Provide the (X, Y) coordinate of the cell's center where the given text is located.  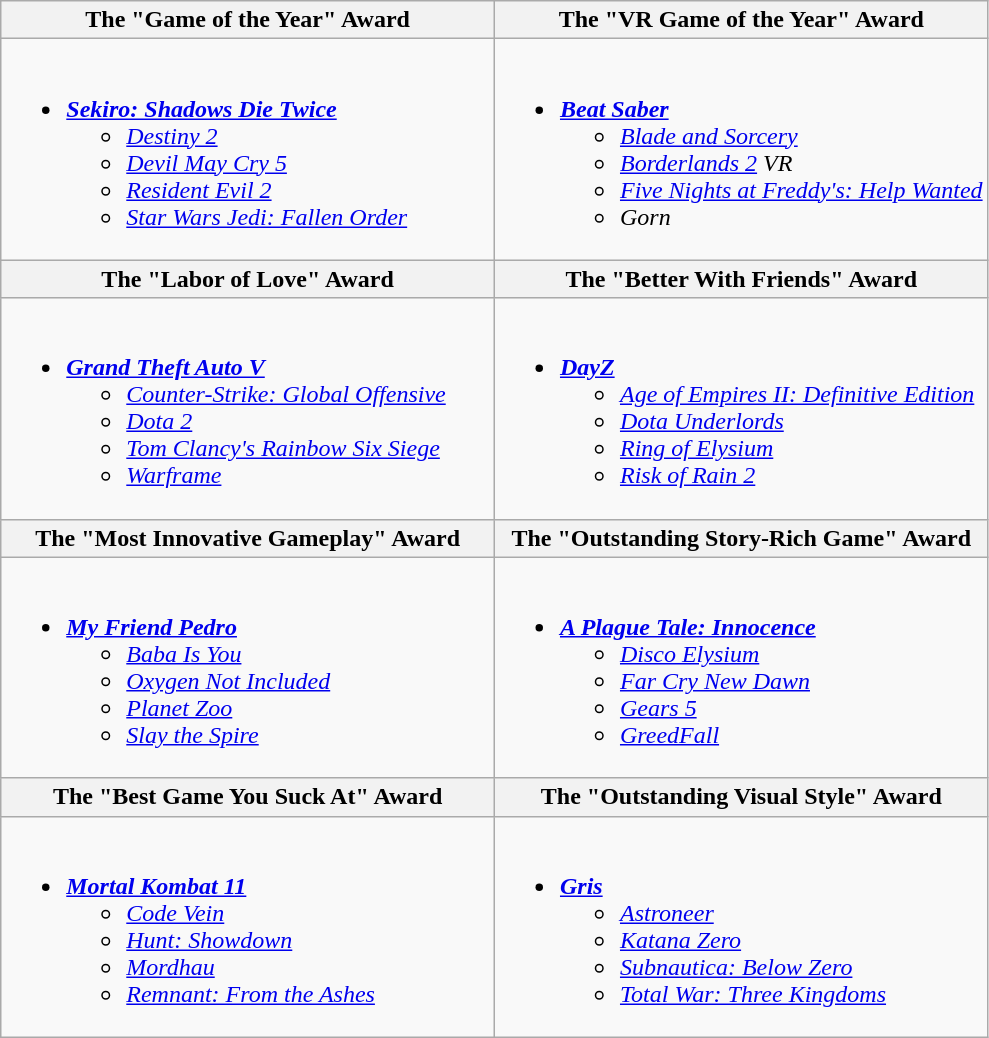
Beat SaberBlade and SorceryBorderlands 2 VRFive Nights at Freddy's: Help WantedGorn (741, 150)
A Plague Tale: InnocenceDisco ElysiumFar Cry New DawnGears 5GreedFall (741, 668)
Mortal Kombat 11Code VeinHunt: ShowdownMordhauRemnant: From the Ashes (248, 926)
Grand Theft Auto VCounter-Strike: Global OffensiveDota 2Tom Clancy's Rainbow Six SiegeWarframe (248, 408)
My Friend PedroBaba Is YouOxygen Not IncludedPlanet ZooSlay the Spire (248, 668)
The "VR Game of the Year" Award (741, 20)
The "Most Innovative Gameplay" Award (248, 538)
The "Better With Friends" Award (741, 279)
The "Outstanding Visual Style" Award (741, 797)
The "Best Game You Suck At" Award (248, 797)
GrisAstroneerKatana ZeroSubnautica: Below ZeroTotal War: Three Kingdoms (741, 926)
The "Outstanding Story-Rich Game" Award (741, 538)
Sekiro: Shadows Die TwiceDestiny 2Devil May Cry 5Resident Evil 2Star Wars Jedi: Fallen Order (248, 150)
The "Game of the Year" Award (248, 20)
The "Labor of Love" Award (248, 279)
DayZAge of Empires II: Definitive EditionDota UnderlordsRing of ElysiumRisk of Rain 2 (741, 408)
